Output the (X, Y) coordinate of the center of the cell containing the given text.  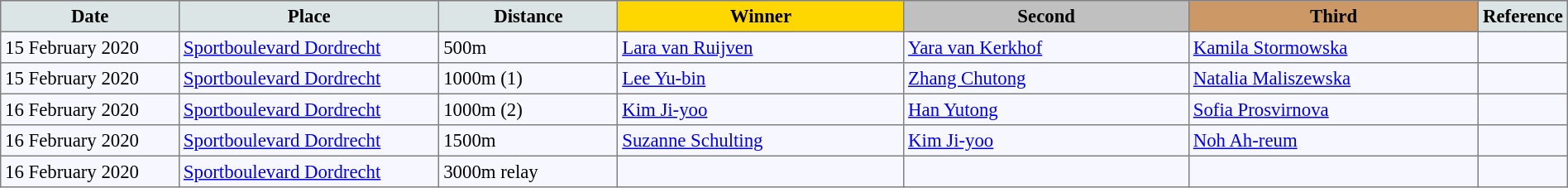
Reference (1523, 17)
Suzanne Schulting (761, 141)
Kamila Stormowska (1333, 47)
1000m (1) (528, 79)
Winner (761, 17)
Natalia Maliszewska (1333, 79)
3000m relay (528, 171)
Date (90, 17)
Yara van Kerkhof (1047, 47)
Place (309, 17)
1500m (528, 141)
Noh Ah-reum (1333, 141)
Han Yutong (1047, 109)
Distance (528, 17)
Sofia Prosvirnova (1333, 109)
500m (528, 47)
1000m (2) (528, 109)
Third (1333, 17)
Lee Yu-bin (761, 79)
Lara van Ruijven (761, 47)
Second (1047, 17)
Zhang Chutong (1047, 79)
